Find where the given text appears and provide that cell's center as [x, y] coordinate. 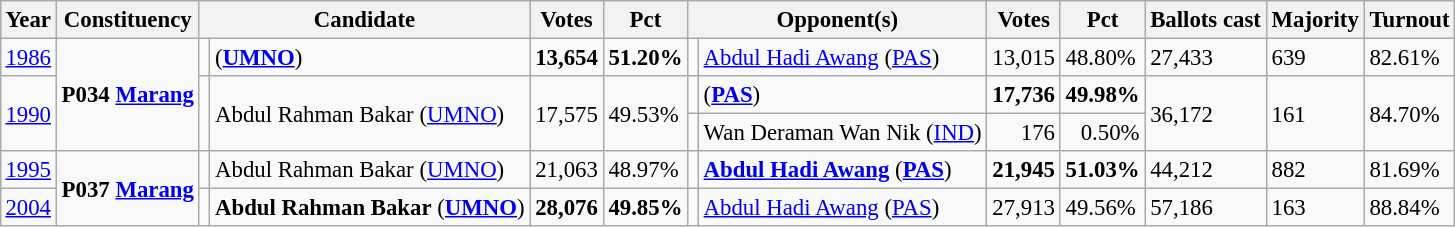
44,212 [1206, 170]
2004 [28, 208]
1986 [28, 57]
163 [1315, 208]
13,015 [1024, 57]
81.69% [1410, 170]
13,654 [566, 57]
0.50% [1102, 133]
Turnout [1410, 20]
161 [1315, 114]
1995 [28, 170]
Opponent(s) [838, 20]
Constituency [128, 20]
Candidate [364, 20]
(UMNO) [370, 57]
51.03% [1102, 170]
21,945 [1024, 170]
49.98% [1102, 95]
Year [28, 20]
1990 [28, 114]
17,736 [1024, 95]
P037 Marang [128, 188]
49.56% [1102, 208]
49.53% [646, 114]
17,575 [566, 114]
36,172 [1206, 114]
84.70% [1410, 114]
882 [1315, 170]
28,076 [566, 208]
27,913 [1024, 208]
Wan Deraman Wan Nik (IND) [842, 133]
51.20% [646, 57]
82.61% [1410, 57]
49.85% [646, 208]
57,186 [1206, 208]
Majority [1315, 20]
48.80% [1102, 57]
639 [1315, 57]
176 [1024, 133]
(PAS) [842, 95]
27,433 [1206, 57]
48.97% [646, 170]
P034 Marang [128, 94]
88.84% [1410, 208]
21,063 [566, 170]
Ballots cast [1206, 20]
